Return the [x, y] coordinate for the center point of the cell that contains the specified text.  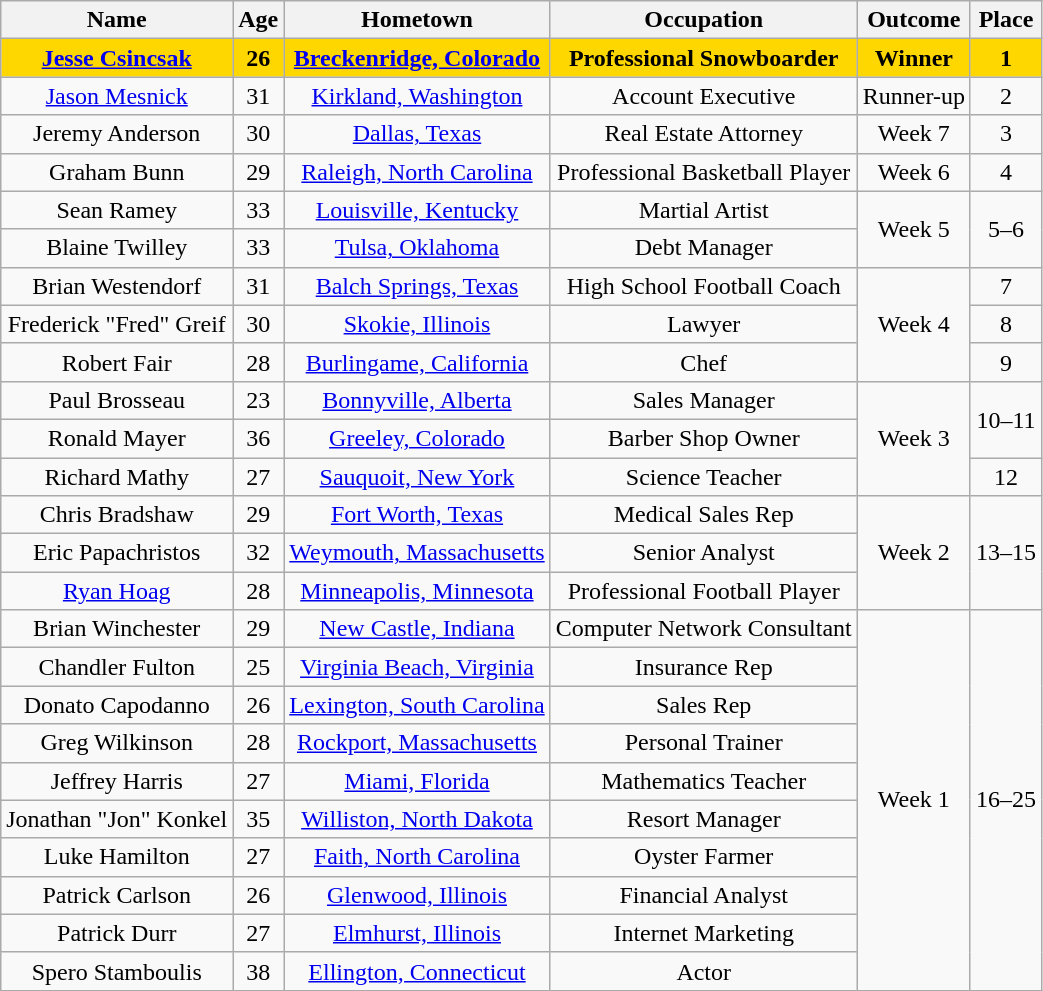
Rockport, Massachusetts [417, 743]
Luke Hamilton [117, 857]
Lawyer [704, 324]
Faith, North Carolina [417, 857]
Winner [914, 58]
High School Football Coach [704, 286]
Richard Mathy [117, 477]
Lexington, South Carolina [417, 705]
Resort Manager [704, 819]
Brian Westendorf [117, 286]
2 [1006, 96]
Financial Analyst [704, 895]
Outcome [914, 20]
36 [258, 438]
Blaine Twilley [117, 248]
32 [258, 553]
Glenwood, Illinois [417, 895]
4 [1006, 172]
Week 1 [914, 800]
13–15 [1006, 553]
7 [1006, 286]
Breckenridge, Colorado [417, 58]
Ryan Hoag [117, 591]
Fort Worth, Texas [417, 515]
New Castle, Indiana [417, 629]
Jeremy Anderson [117, 134]
Raleigh, North Carolina [417, 172]
Chandler Fulton [117, 667]
Week 3 [914, 438]
Bonnyville, Alberta [417, 400]
Sauquoit, New York [417, 477]
Insurance Rep [704, 667]
Minneapolis, Minnesota [417, 591]
Jesse Csincsak [117, 58]
Personal Trainer [704, 743]
Name [117, 20]
Jason Mesnick [117, 96]
Greg Wilkinson [117, 743]
Week 6 [914, 172]
Ronald Mayer [117, 438]
Skokie, Illinois [417, 324]
Professional Snowboarder [704, 58]
Jeffrey Harris [117, 781]
Week 2 [914, 553]
Hometown [417, 20]
Week 5 [914, 229]
5–6 [1006, 229]
Balch Springs, Texas [417, 286]
Chef [704, 362]
Greeley, Colorado [417, 438]
Actor [704, 971]
Brian Winchester [117, 629]
Ellington, Connecticut [417, 971]
16–25 [1006, 800]
Virginia Beach, Virginia [417, 667]
12 [1006, 477]
25 [258, 667]
Kirkland, Washington [417, 96]
Sean Ramey [117, 210]
23 [258, 400]
Science Teacher [704, 477]
Medical Sales Rep [704, 515]
Professional Football Player [704, 591]
Sales Rep [704, 705]
Dallas, Texas [417, 134]
9 [1006, 362]
Elmhurst, Illinois [417, 933]
Computer Network Consultant [704, 629]
Tulsa, Oklahoma [417, 248]
Professional Basketball Player [704, 172]
Week 7 [914, 134]
Mathematics Teacher [704, 781]
Louisville, Kentucky [417, 210]
Martial Artist [704, 210]
Robert Fair [117, 362]
Paul Brosseau [117, 400]
Patrick Durr [117, 933]
3 [1006, 134]
Account Executive [704, 96]
Occupation [704, 20]
Debt Manager [704, 248]
Spero Stamboulis [117, 971]
Burlingame, California [417, 362]
Williston, North Dakota [417, 819]
Week 4 [914, 324]
Real Estate Attorney [704, 134]
Miami, Florida [417, 781]
Donato Capodanno [117, 705]
Place [1006, 20]
8 [1006, 324]
Jonathan "Jon" Konkel [117, 819]
Weymouth, Massachusetts [417, 553]
Oyster Farmer [704, 857]
Frederick "Fred" Greif [117, 324]
Graham Bunn [117, 172]
Sales Manager [704, 400]
Eric Papachristos [117, 553]
Runner-up [914, 96]
38 [258, 971]
Age [258, 20]
Chris Bradshaw [117, 515]
1 [1006, 58]
35 [258, 819]
Barber Shop Owner [704, 438]
Internet Marketing [704, 933]
10–11 [1006, 419]
Patrick Carlson [117, 895]
Senior Analyst [704, 553]
